Locate the cell with the specified text and output its (x, y) center coordinate. 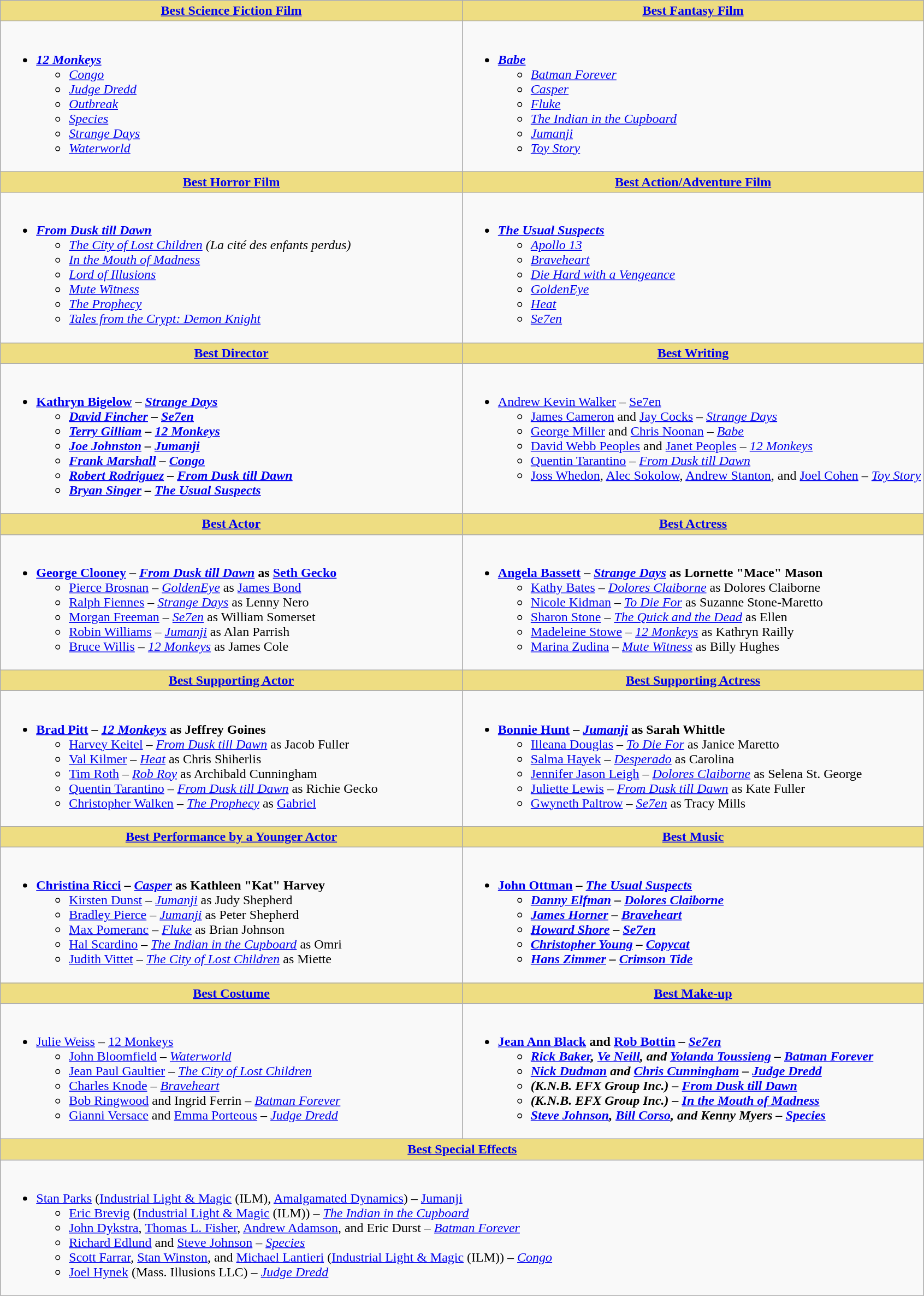
Best Performance by a Younger Actor (232, 836)
Best Special Effects (462, 1150)
BabeBatman ForeverCasperFlukeThe Indian in the CupboardJumanjiToy Story (693, 96)
Best Supporting Actress (693, 680)
Best Fantasy Film (693, 11)
Best Supporting Actor (232, 680)
Best Writing (693, 353)
Best Action/Adventure Film (693, 182)
Best Science Fiction Film (232, 11)
12 MonkeysCongoJudge DreddOutbreakSpeciesStrange DaysWaterworld (232, 96)
Best Actress (693, 524)
Best Horror Film (232, 182)
Best Costume (232, 993)
Best Make-up (693, 993)
Best Director (232, 353)
Best Music (693, 836)
The Usual SuspectsApollo 13BraveheartDie Hard with a VengeanceGoldenEyeHeatSe7en (693, 268)
Best Actor (232, 524)
